From the cell containing the given text, extract its center point as [x, y] coordinate. 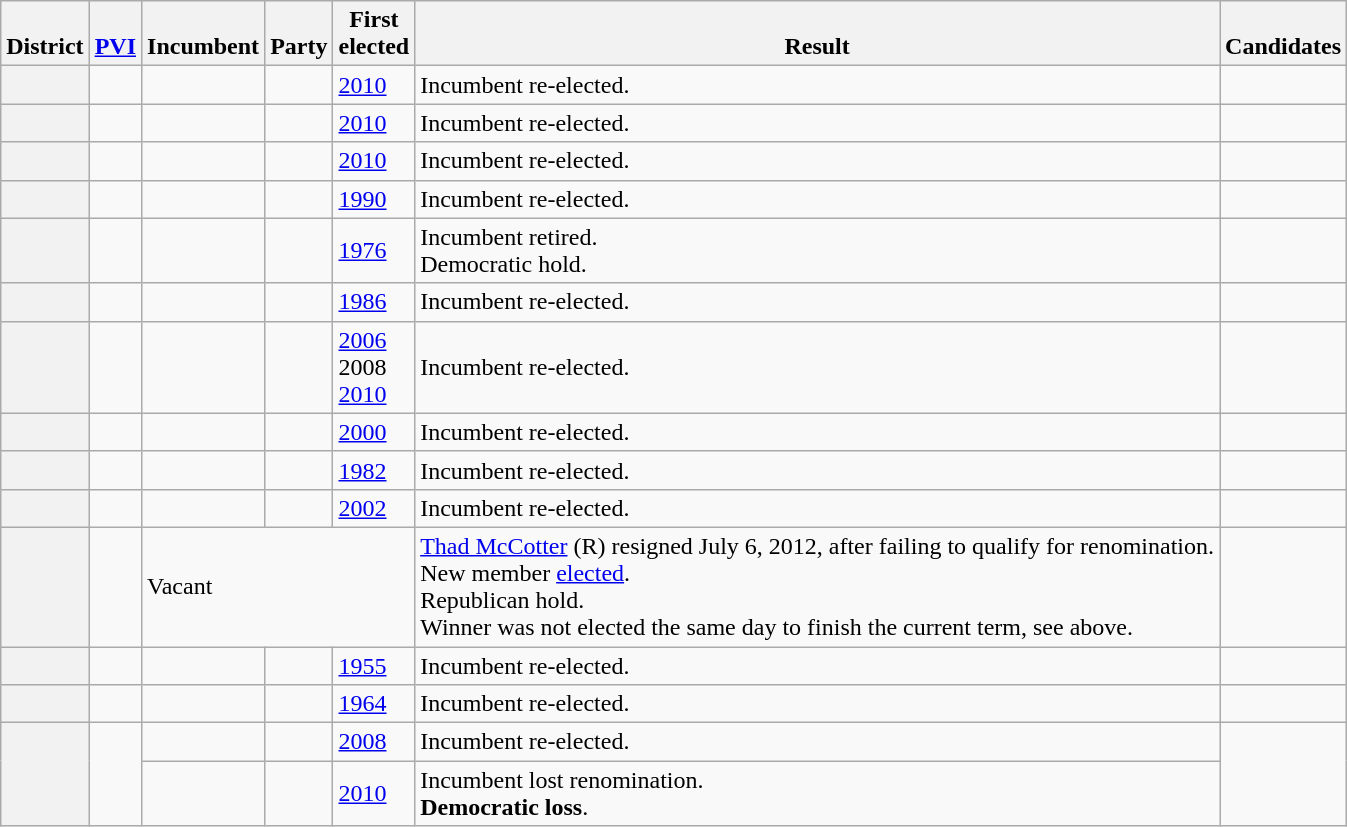
Party [299, 34]
1976 [374, 250]
1982 [374, 470]
Incumbent [204, 34]
District [45, 34]
Candidates [1284, 34]
2002 [374, 508]
1990 [374, 199]
2000 [374, 432]
Vacant [278, 586]
1964 [374, 704]
Incumbent retired.Democratic hold. [818, 250]
1986 [374, 302]
2008 [374, 742]
Incumbent lost renomination.Democratic loss. [818, 794]
PVI [115, 34]
Firstelected [374, 34]
20062008 2010 [374, 367]
1955 [374, 665]
Result [818, 34]
